Determine the (x, y) coordinate at the center of the cell enclosing the given text.  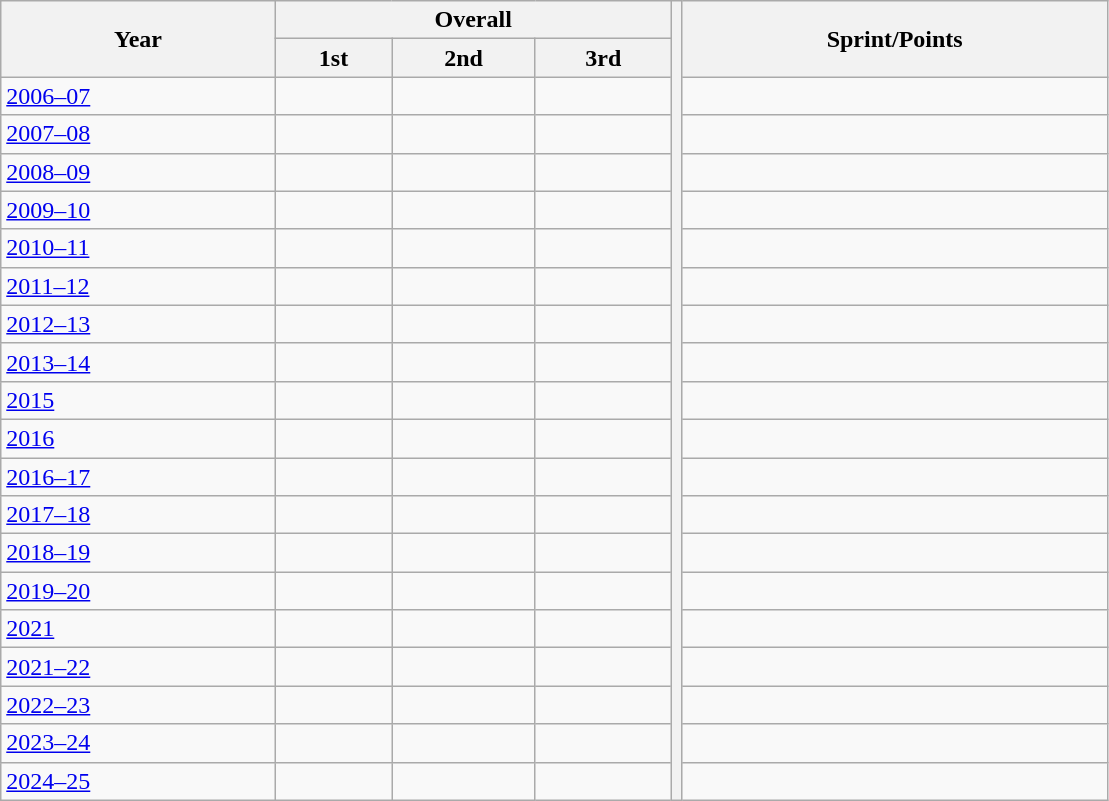
Sprint/Points (894, 39)
2017–18 (138, 515)
2009–10 (138, 210)
2013–14 (138, 362)
2006–07 (138, 96)
Year (138, 39)
2012–13 (138, 324)
2nd (464, 58)
2021 (138, 629)
2010–11 (138, 248)
2015 (138, 400)
2016 (138, 438)
2008–09 (138, 172)
2022–23 (138, 705)
2019–20 (138, 591)
2016–17 (138, 477)
Overall (473, 20)
2024–25 (138, 781)
3rd (603, 58)
1st (334, 58)
2021–22 (138, 667)
2007–08 (138, 134)
2023–24 (138, 743)
2011–12 (138, 286)
2018–19 (138, 553)
